From the cell containing the given text, extract its center point as [x, y] coordinate. 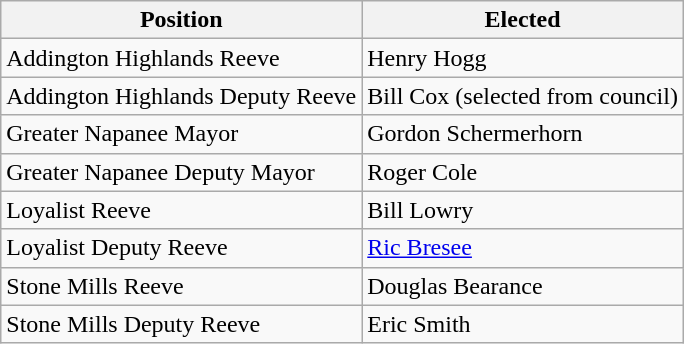
Position [182, 20]
Loyalist Deputy Reeve [182, 248]
Bill Cox (selected from council) [523, 96]
Addington Highlands Deputy Reeve [182, 96]
Stone Mills Reeve [182, 286]
Loyalist Reeve [182, 210]
Greater Napanee Mayor [182, 134]
Elected [523, 20]
Bill Lowry [523, 210]
Eric Smith [523, 324]
Ric Bresee [523, 248]
Douglas Bearance [523, 286]
Stone Mills Deputy Reeve [182, 324]
Addington Highlands Reeve [182, 58]
Henry Hogg [523, 58]
Gordon Schermerhorn [523, 134]
Greater Napanee Deputy Mayor [182, 172]
Roger Cole [523, 172]
